Detect which cell encompasses the target text, then output its (x, y) center coordinate. 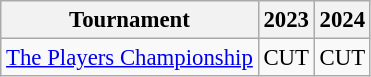
2023 (286, 20)
Tournament (130, 20)
The Players Championship (130, 58)
2024 (342, 20)
